Extract the (X, Y) coordinate from the center of the cell holding the provided text.  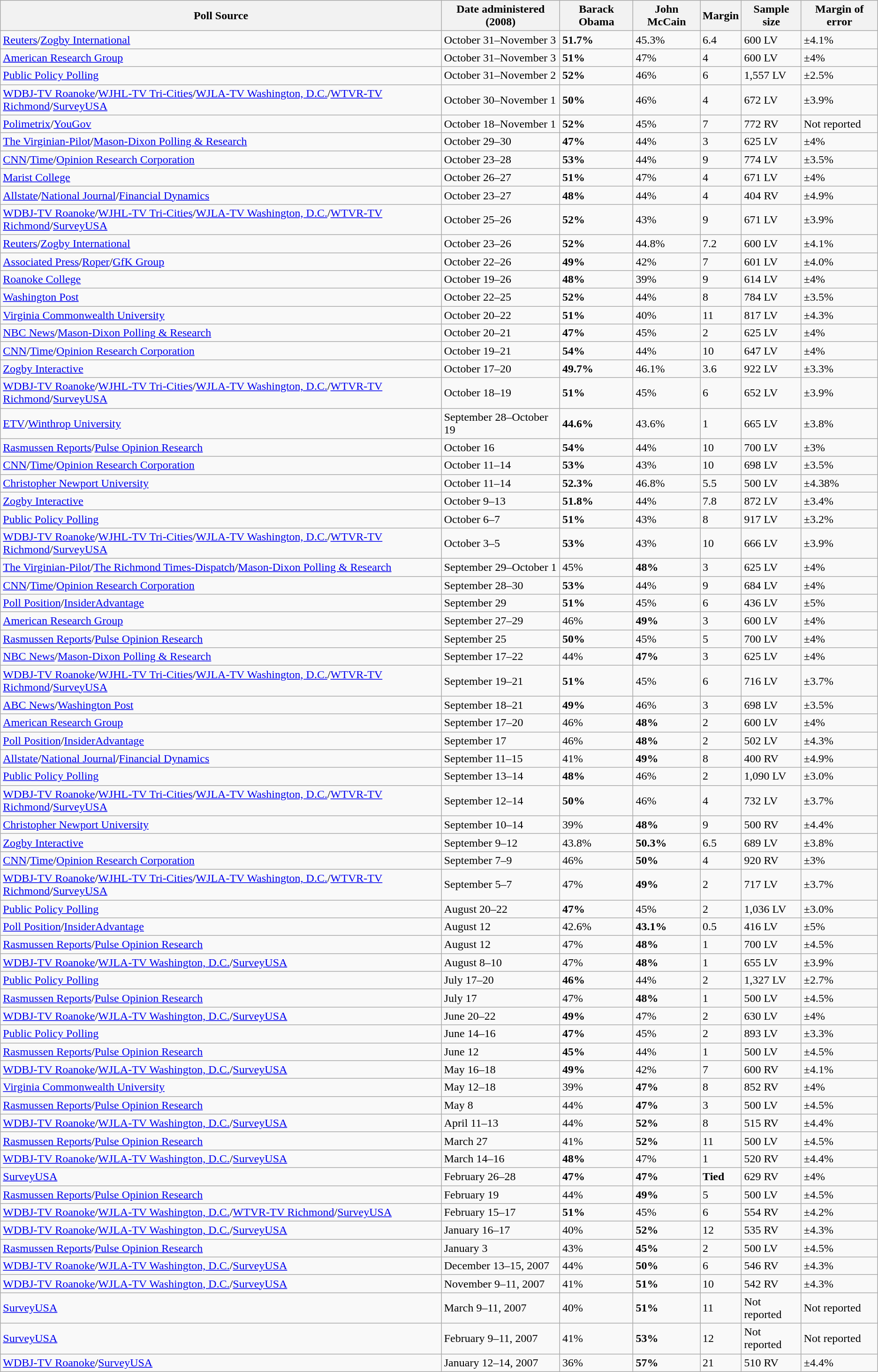
629 RV (771, 1176)
36% (597, 1363)
May 8 (500, 1105)
1,090 LV (771, 776)
42.6% (597, 927)
Washington Post (221, 297)
September 29 (500, 603)
52.3% (597, 483)
600 RV (771, 1069)
684 LV (771, 585)
May 12–18 (500, 1087)
774 LV (771, 159)
436 LV (771, 603)
October 9–13 (500, 501)
September 17–22 (500, 657)
October 31–November 2 (500, 76)
44.8% (667, 243)
404 RV (771, 195)
1,557 LV (771, 76)
±4.38% (840, 483)
416 LV (771, 927)
666 LV (771, 543)
Date administered (2008) (500, 16)
772 RV (771, 124)
46.1% (667, 369)
46.8% (667, 483)
±3.2% (840, 519)
September 25 (500, 639)
554 RV (771, 1213)
September 10–14 (500, 825)
520 RV (771, 1159)
51.7% (597, 40)
September 12–14 (500, 800)
±2.7% (840, 980)
October 20–22 (500, 315)
September 19–21 (500, 681)
±2.5% (840, 76)
September 9–12 (500, 842)
October 26–27 (500, 177)
±4.2% (840, 1213)
Roanoke College (221, 280)
Barack Obama (597, 16)
June 12 (500, 1052)
Margin (721, 16)
44.6% (597, 423)
51.8% (597, 501)
September 11–15 (500, 758)
September 28–30 (500, 585)
6.4 (721, 40)
535 RV (771, 1230)
September 13–14 (500, 776)
400 RV (771, 758)
October 20–21 (500, 333)
7.8 (721, 501)
817 LV (771, 315)
Tied (721, 1176)
655 LV (771, 963)
October 23–27 (500, 195)
October 22–26 (500, 261)
October 19–21 (500, 351)
542 RV (771, 1284)
7.2 (721, 243)
February 15–17 (500, 1213)
50.3% (667, 842)
57% (667, 1363)
October 6–7 (500, 519)
August 8–10 (500, 963)
Sample size (771, 16)
43.1% (667, 927)
672 LV (771, 99)
689 LV (771, 842)
October 30–November 1 (500, 99)
3.6 (721, 369)
February 19 (500, 1195)
852 RV (771, 1087)
5.5 (721, 483)
October 23–28 (500, 159)
October 18–November 1 (500, 124)
515 RV (771, 1123)
Polimetrix/YouGov (221, 124)
November 9–11, 2007 (500, 1284)
June 14–16 (500, 1034)
September 17 (500, 741)
±3.4% (840, 501)
April 11–13 (500, 1123)
922 LV (771, 369)
WDBJ-TV Roanoke/WJLA-TV Washington, D.C./WTVR-TV Richmond/SurveyUSA (221, 1213)
WDBJ-TV Roanoke/SurveyUSA (221, 1363)
893 LV (771, 1034)
43.8% (597, 842)
Poll Source (221, 16)
October 3–5 (500, 543)
45.3% (667, 40)
John McCain (667, 16)
March 27 (500, 1141)
October 16 (500, 447)
Margin of error (840, 16)
September 29–October 1 (500, 567)
March 14–16 (500, 1159)
717 LV (771, 885)
The Virginian-Pilot/Mason-Dixon Polling & Research (221, 142)
September 17–20 (500, 723)
January 3 (500, 1248)
ABC News/Washington Post (221, 705)
0.5 (721, 927)
500 RV (771, 825)
Associated Press/Roper/GfK Group (221, 261)
October 19–26 (500, 280)
±4.0% (840, 261)
601 LV (771, 261)
September 5–7 (500, 885)
June 20–22 (500, 1016)
September 28–October 19 (500, 423)
August 20–22 (500, 909)
ETV/Winthrop University (221, 423)
July 17 (500, 998)
732 LV (771, 800)
920 RV (771, 860)
630 LV (771, 1016)
49.7% (597, 369)
510 RV (771, 1363)
October 17–20 (500, 369)
February 26–28 (500, 1176)
502 LV (771, 741)
716 LV (771, 681)
September 18–21 (500, 705)
The Virginian-Pilot/The Richmond Times-Dispatch/Mason-Dixon Polling & Research (221, 567)
July 17–20 (500, 980)
October 18–19 (500, 393)
652 LV (771, 393)
October 29–30 (500, 142)
September 7–9 (500, 860)
January 16–17 (500, 1230)
February 9–11, 2007 (500, 1339)
917 LV (771, 519)
546 RV (771, 1266)
872 LV (771, 501)
October 22–25 (500, 297)
December 13–15, 2007 (500, 1266)
614 LV (771, 280)
1,327 LV (771, 980)
43.6% (667, 423)
January 12–14, 2007 (500, 1363)
21 (721, 1363)
1,036 LV (771, 909)
March 9–11, 2007 (500, 1308)
October 23–26 (500, 243)
October 25–26 (500, 220)
784 LV (771, 297)
665 LV (771, 423)
6.5 (721, 842)
Marist College (221, 177)
647 LV (771, 351)
May 16–18 (500, 1069)
September 27–29 (500, 621)
